Return (x, y) of the center of cell containing provided text 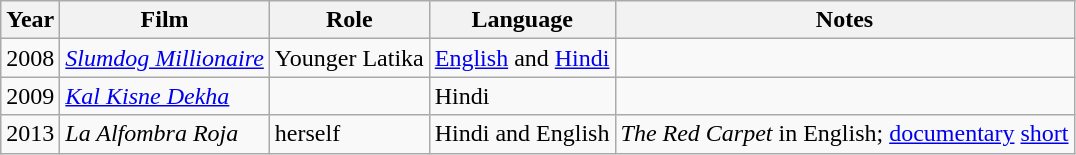
2009 (30, 96)
Slumdog Millionaire (165, 58)
Role (349, 20)
Younger Latika (349, 58)
Year (30, 20)
herself (349, 134)
The Red Carpet in English; documentary short (844, 134)
La Alfombra Roja (165, 134)
2013 (30, 134)
2008 (30, 58)
English and Hindi (522, 58)
Kal Kisne Dekha (165, 96)
Film (165, 20)
Hindi (522, 96)
Notes (844, 20)
Hindi and English (522, 134)
Language (522, 20)
